Extract the (X, Y) coordinate from the center of the cell holding the provided text.  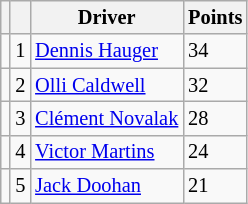
Dennis Hauger (106, 51)
2 (20, 85)
Driver (106, 17)
21 (215, 186)
34 (215, 51)
Jack Doohan (106, 186)
24 (215, 152)
Victor Martins (106, 152)
3 (20, 118)
28 (215, 118)
Clément Novalak (106, 118)
1 (20, 51)
5 (20, 186)
32 (215, 85)
Points (215, 17)
4 (20, 152)
Olli Caldwell (106, 85)
